Detect which cell encompasses the target text, then output its (x, y) center coordinate. 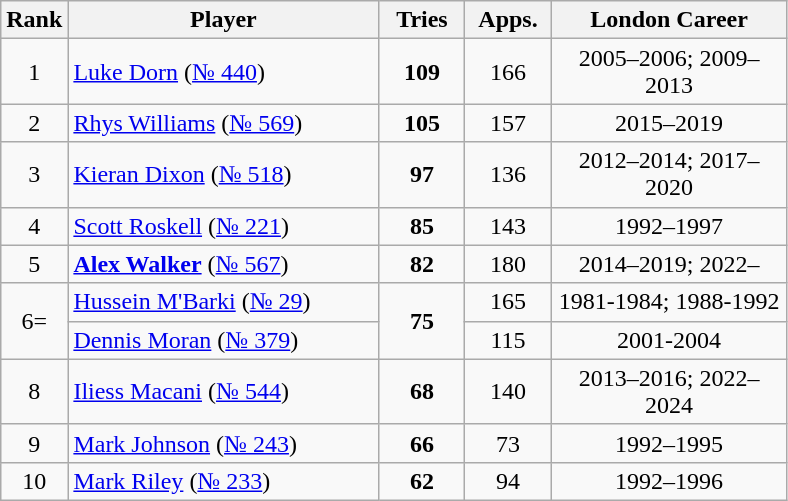
115 (508, 340)
85 (422, 226)
6= (34, 321)
62 (422, 481)
Mark Riley (№ 233) (224, 481)
157 (508, 123)
Tries (422, 20)
Hussein M'Barki (№ 29) (224, 302)
2015–2019 (669, 123)
3 (34, 174)
66 (422, 443)
73 (508, 443)
Player (224, 20)
136 (508, 174)
2012–2014; 2017–2020 (669, 174)
2014–2019; 2022– (669, 264)
Scott Roskell (№ 221) (224, 226)
8 (34, 392)
London Career (669, 20)
1992–1997 (669, 226)
Luke Dorn (№ 440) (224, 72)
Mark Johnson (№ 243) (224, 443)
10 (34, 481)
180 (508, 264)
94 (508, 481)
1992–1996 (669, 481)
Kieran Dixon (№ 518) (224, 174)
4 (34, 226)
109 (422, 72)
2013–2016; 2022–2024 (669, 392)
2 (34, 123)
1992–1995 (669, 443)
166 (508, 72)
2001-2004 (669, 340)
2005–2006; 2009–2013 (669, 72)
105 (422, 123)
1 (34, 72)
140 (508, 392)
5 (34, 264)
143 (508, 226)
75 (422, 321)
Alex Walker (№ 567) (224, 264)
9 (34, 443)
Rank (34, 20)
Dennis Moran (№ 379) (224, 340)
68 (422, 392)
Iliess Macani (№ 544) (224, 392)
165 (508, 302)
82 (422, 264)
Apps. (508, 20)
Rhys Williams (№ 569) (224, 123)
1981-1984; 1988-1992 (669, 302)
97 (422, 174)
